Provide the [X, Y] coordinate of the cell's center where the given text is located.  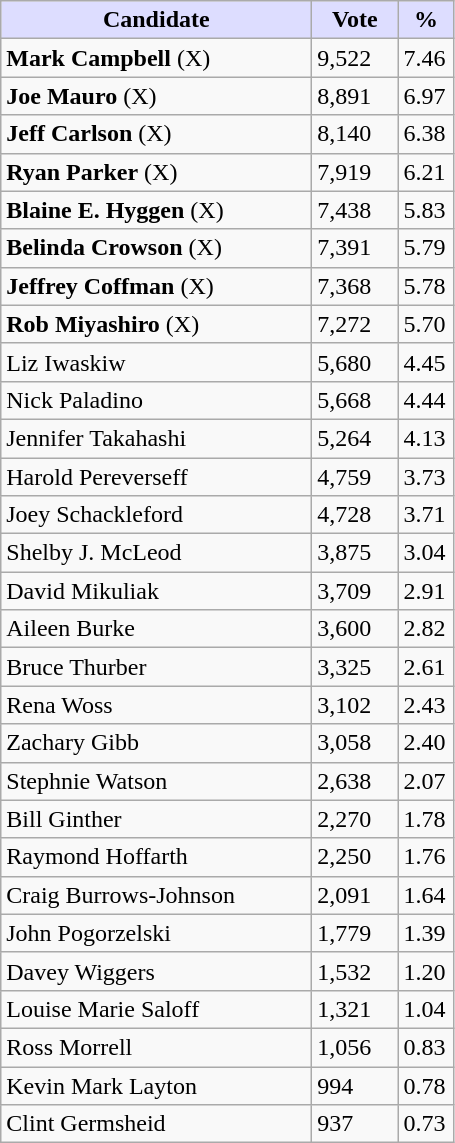
4.45 [426, 362]
2.07 [426, 781]
7,368 [355, 286]
Craig Burrows-Johnson [156, 895]
Raymond Hoffarth [156, 857]
Rob Miyashiro (X) [156, 324]
John Pogorzelski [156, 933]
2,638 [355, 781]
5,264 [355, 438]
994 [355, 1085]
8,891 [355, 96]
3,875 [355, 553]
3,709 [355, 591]
7,919 [355, 172]
6.97 [426, 96]
Candidate [156, 20]
3.04 [426, 553]
Harold Pereverseff [156, 477]
2.40 [426, 743]
Shelby J. McLeod [156, 553]
Joey Schackleford [156, 515]
Belinda Crowson (X) [156, 248]
1,056 [355, 1047]
Jeff Carlson (X) [156, 134]
6.21 [426, 172]
3.73 [426, 477]
Bill Ginther [156, 819]
7,272 [355, 324]
Aileen Burke [156, 629]
Vote [355, 20]
Blaine E. Hyggen (X) [156, 210]
Bruce Thurber [156, 667]
4.44 [426, 400]
1.78 [426, 819]
Kevin Mark Layton [156, 1085]
Louise Marie Saloff [156, 1009]
David Mikuliak [156, 591]
8,140 [355, 134]
3,058 [355, 743]
0.78 [426, 1085]
Davey Wiggers [156, 971]
4,759 [355, 477]
Clint Germsheid [156, 1124]
Nick Paladino [156, 400]
5.70 [426, 324]
4.13 [426, 438]
% [426, 20]
2.61 [426, 667]
7.46 [426, 58]
1.20 [426, 971]
Liz Iwaskiw [156, 362]
2.91 [426, 591]
Jennifer Takahashi [156, 438]
2,270 [355, 819]
2.82 [426, 629]
0.73 [426, 1124]
2,091 [355, 895]
Mark Campbell (X) [156, 58]
5.78 [426, 286]
0.83 [426, 1047]
5,680 [355, 362]
Ryan Parker (X) [156, 172]
2.43 [426, 705]
1,779 [355, 933]
1.64 [426, 895]
9,522 [355, 58]
5.83 [426, 210]
6.38 [426, 134]
Ross Morrell [156, 1047]
3.71 [426, 515]
3,102 [355, 705]
1.39 [426, 933]
3,600 [355, 629]
Zachary Gibb [156, 743]
5.79 [426, 248]
7,438 [355, 210]
Rena Woss [156, 705]
1.76 [426, 857]
Stephnie Watson [156, 781]
3,325 [355, 667]
1.04 [426, 1009]
Joe Mauro (X) [156, 96]
Jeffrey Coffman (X) [156, 286]
1,532 [355, 971]
1,321 [355, 1009]
2,250 [355, 857]
937 [355, 1124]
4,728 [355, 515]
5,668 [355, 400]
7,391 [355, 248]
